Find where the given text appears and provide that cell's center as [X, Y] coordinate. 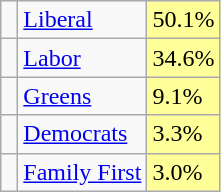
34.6% [184, 58]
3.3% [184, 134]
Democrats [82, 134]
Greens [82, 96]
50.1% [184, 20]
9.1% [184, 96]
Labor [82, 58]
3.0% [184, 172]
Liberal [82, 20]
Family First [82, 172]
